Identify which cell holds the provided text, then report its (X, Y) central coordinate. 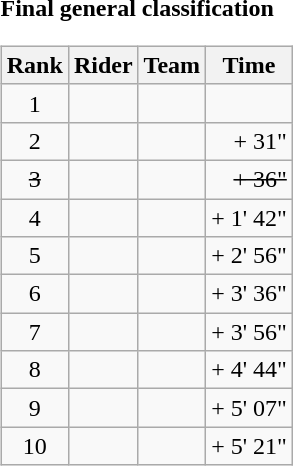
Rank (34, 65)
9 (34, 408)
Team (172, 65)
2 (34, 141)
3 (34, 179)
+ 3' 36" (250, 294)
+ 1' 42" (250, 217)
+ 2' 56" (250, 256)
10 (34, 446)
1 (34, 103)
+ 3' 56" (250, 332)
7 (34, 332)
+ 36" (250, 179)
5 (34, 256)
+ 5' 21" (250, 446)
8 (34, 370)
+ 5' 07" (250, 408)
Rider (103, 65)
Time (250, 65)
+ 4' 44" (250, 370)
4 (34, 217)
6 (34, 294)
+ 31" (250, 141)
